Identify which cell holds the provided text, then report its (X, Y) central coordinate. 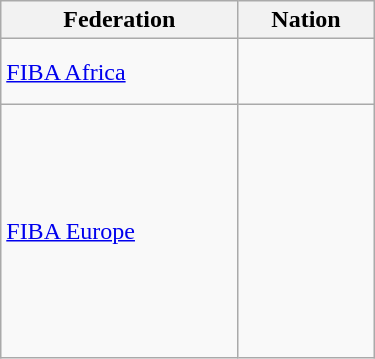
Nation (306, 20)
Federation (120, 20)
FIBA Africa (120, 72)
FIBA Europe (120, 231)
